Return (x, y) of the center of cell containing provided text 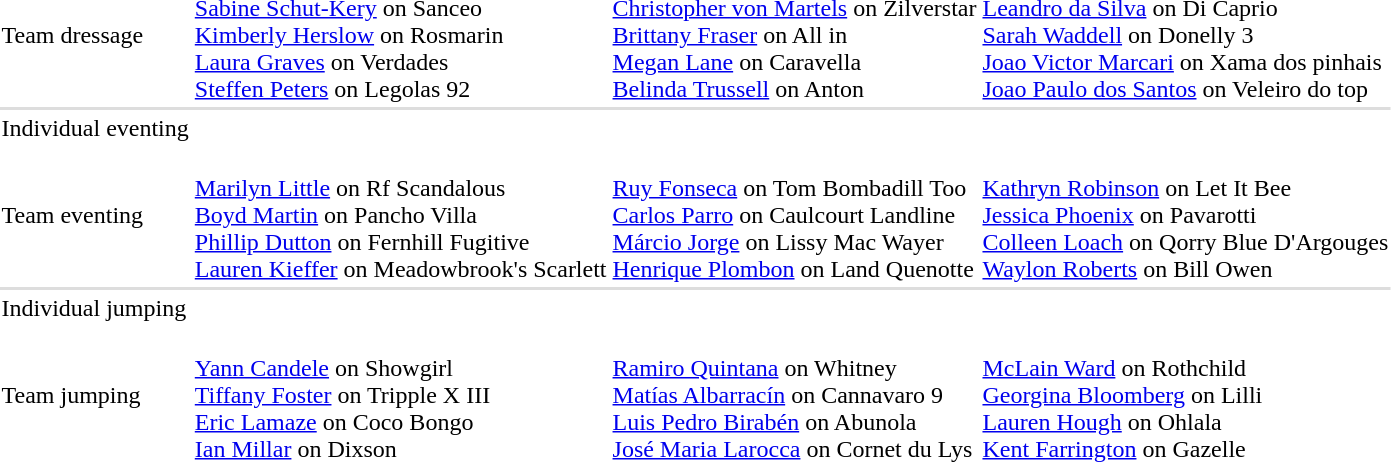
Marilyn Little on Rf ScandalousBoyd Martin on Pancho VillaPhillip Dutton on Fernhill FugitiveLauren Kieffer on Meadowbrook's Scarlett (400, 215)
Ruy Fonseca on Tom Bombadill TooCarlos Parro on Caulcourt LandlineMárcio Jorge on Lissy Mac WayerHenrique Plombon on Land Quenotte (794, 215)
Individual jumping (95, 308)
Team eventing (95, 215)
Individual eventing (95, 128)
Kathryn Robinson on Let It BeeJessica Phoenix on PavarottiColleen Loach on Qorry Blue D'ArgougesWaylon Roberts on Bill Owen (1186, 215)
